Determine the [x, y] coordinate at the center of the cell enclosing the given text.  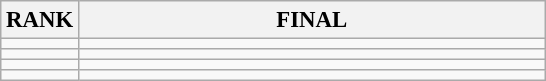
RANK [40, 20]
FINAL [312, 20]
